Return the (x, y) coordinate for the center point of the cell that contains the specified text.  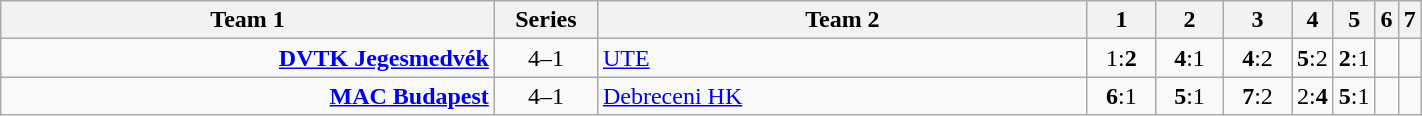
2:1 (1354, 58)
5:2 (1313, 58)
Debreceni HK (842, 96)
6:1 (1121, 96)
1:2 (1121, 58)
Series (546, 20)
Team 2 (842, 20)
MAC Budapest (248, 96)
5 (1354, 20)
1 (1121, 20)
Team 1 (248, 20)
7 (1410, 20)
7:2 (1257, 96)
6 (1386, 20)
DVTK Jegesmedvék (248, 58)
4 (1313, 20)
4:1 (1189, 58)
2:4 (1313, 96)
4:2 (1257, 58)
3 (1257, 20)
2 (1189, 20)
UTE (842, 58)
